For the text-containing cell, return its midpoint in [x, y] coordinate format. 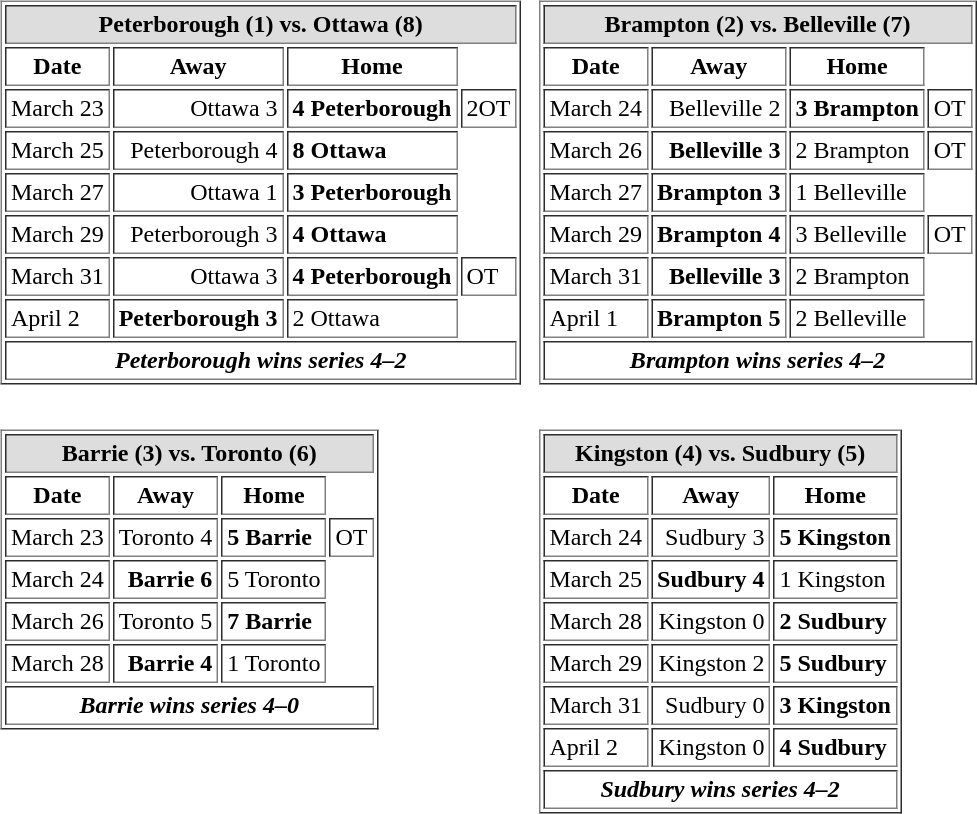
Barrie 4 [166, 664]
3 Brampton [856, 108]
Belleville 2 [718, 108]
2OT [488, 108]
Peterborough 4 [198, 150]
1 Toronto [274, 664]
Brampton wins series 4–2 [757, 360]
5 Toronto [274, 580]
April 1 [596, 318]
Brampton 4 [718, 234]
2 Belleville [856, 318]
Brampton 3 [718, 192]
Kingston (4) vs. Sudbury (5) [720, 454]
7 Barrie [274, 622]
Sudbury 0 [710, 706]
Peterborough wins series 4–2 [260, 360]
Barrie (3) vs. Toronto (6) [190, 454]
3 Peterborough [372, 192]
5 Barrie [274, 538]
Sudbury 4 [710, 580]
Barrie wins series 4–0 [190, 706]
Brampton 5 [718, 318]
3 Belleville [856, 234]
Barrie 6 [166, 580]
2 Sudbury [834, 622]
Brampton (2) vs. Belleville (7) [757, 24]
4 Ottawa [372, 234]
1 Kingston [834, 580]
4 Sudbury [834, 748]
Peterborough (1) vs. Ottawa (8) [260, 24]
Sudbury 3 [710, 538]
8 Ottawa [372, 150]
Kingston 2 [710, 664]
Ottawa 1 [198, 192]
3 Kingston [834, 706]
5 Sudbury [834, 664]
2 Ottawa [372, 318]
Toronto 5 [166, 622]
Toronto 4 [166, 538]
5 Kingston [834, 538]
Sudbury wins series 4–2 [720, 790]
1 Belleville [856, 192]
